Locate the cell with the specified text and output its (X, Y) center coordinate. 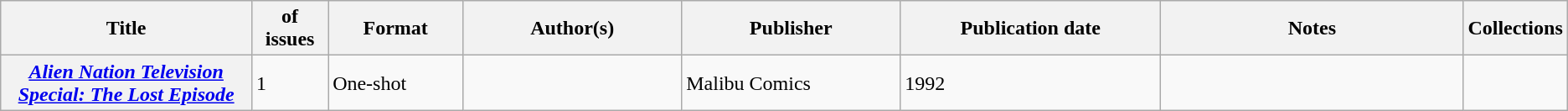
Malibu Comics (791, 82)
Publication date (1030, 29)
Format (395, 29)
Title (126, 29)
1992 (1030, 82)
of issues (290, 29)
Collections (1515, 29)
Author(s) (573, 29)
One-shot (395, 82)
1 (290, 82)
Alien Nation Television Special: The Lost Episode (126, 82)
Publisher (791, 29)
Notes (1312, 29)
